Identify which cell holds the provided text, then report its [X, Y] central coordinate. 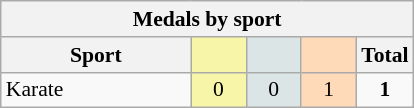
Total [384, 55]
Medals by sport [208, 19]
Sport [96, 55]
Karate [96, 90]
